Capture the cell that displays the provided text and extract its [X, Y] central coordinate. 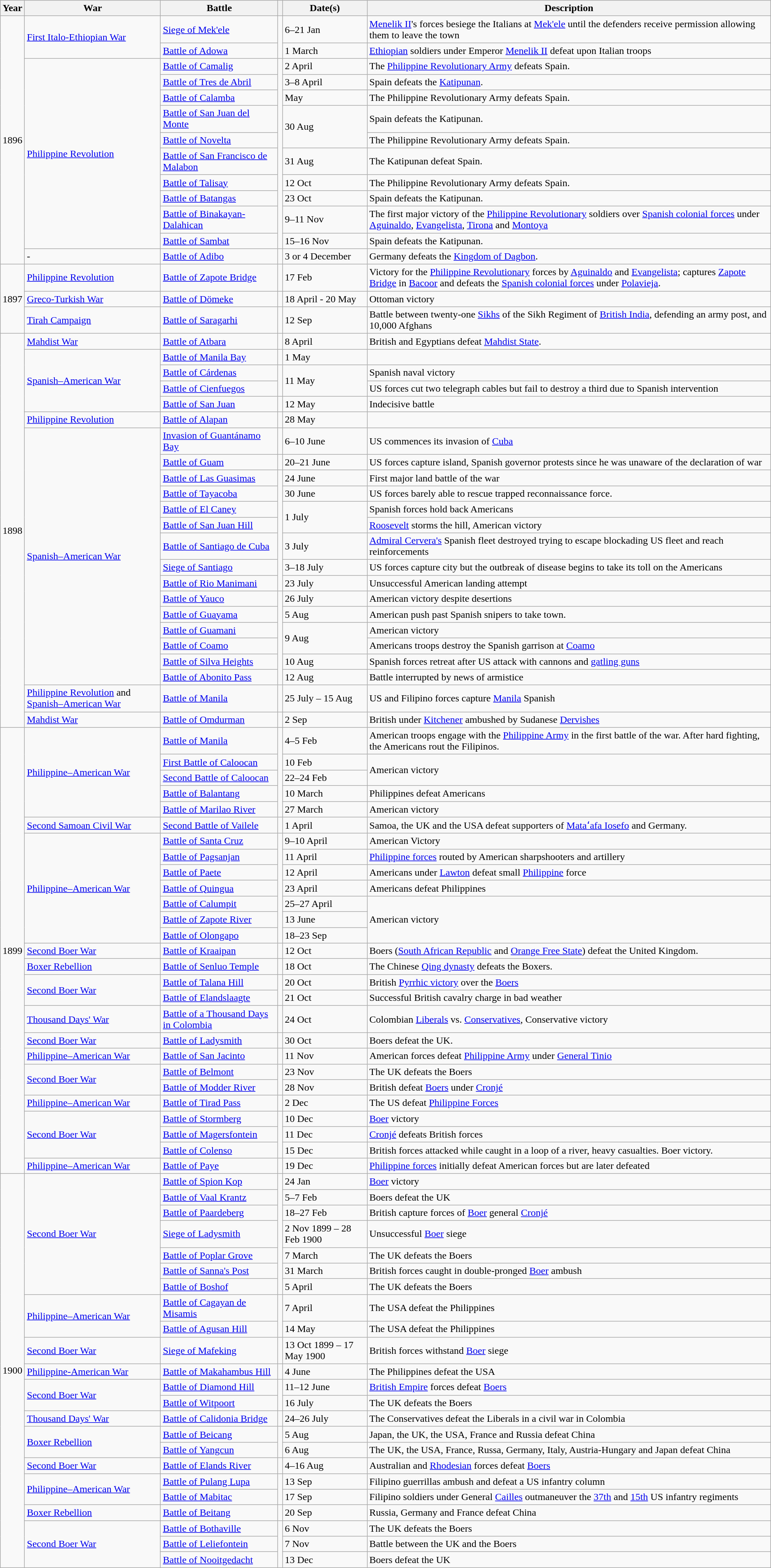
Indecisive battle [569, 404]
Battle of Colenso [219, 1150]
12 Aug [325, 677]
Battle of Cienfuegos [219, 388]
27 March [325, 809]
11 May [325, 381]
Spanish naval victory [569, 373]
1 July [325, 517]
Philippine-American War [93, 1372]
British capture forces of Boer general Cronjé [569, 1213]
Battle of Binakayan-Dalahican [219, 219]
18 Oct [325, 967]
Battle of Sambat [219, 241]
25 July – 15 Aug [325, 699]
16 July [325, 1403]
Battle of Ladysmith [219, 1040]
Battle of Tayacoba [219, 493]
The Katipunan defeat Spain. [569, 161]
Battle of Santa Cruz [219, 841]
Spanish forces hold back Americans [569, 509]
Battle of Camalig [219, 66]
21 Oct [325, 998]
Boers (South African Republic and Orange Free State) defeat the United Kingdom. [569, 951]
4–16 Aug [325, 1465]
10 Dec [325, 1119]
Battle of Beitang [219, 1513]
22–24 Feb [325, 778]
15–16 Nov [325, 241]
Roosevelt storms the hill, American victory [569, 525]
Battle of Marilao River [219, 809]
9 Aug [325, 638]
US forces capture city but the outbreak of disease begins to take its toll on the Americans [569, 568]
10 Aug [325, 661]
Battle of Omdurman [219, 720]
11 April [325, 857]
13 Dec [325, 1560]
6–10 June [325, 441]
8 April [325, 341]
Battle of Tres de Abril [219, 82]
7 Nov [325, 1544]
24–26 July [325, 1418]
Battle of Diamond Hill [219, 1387]
Philippine forces routed by American sharpshooters and artillery [569, 857]
5 April [325, 1287]
Battle of San Juan Hill [219, 525]
Colombian Liberals vs. Conservatives, Conservative victory [569, 1019]
Boers defeat the UK. [569, 1040]
23 April [325, 888]
Admiral Cervera's Spanish fleet destroyed trying to escape blockading US fleet and reach reinforcements [569, 546]
Battle of Makahambus Hill [219, 1372]
Menelik II's forces besiege the Italians at Mek'ele until the defenders receive permission allowing them to leave the town [569, 30]
1 April [325, 825]
19 Dec [325, 1166]
American push past Spanish snipers to take town. [569, 615]
Siege of Santiago [219, 568]
Battle of Beicang [219, 1434]
12 May [325, 404]
Australian and Rhodesian forces defeat Boers [569, 1465]
Americans defeat Philippines [569, 888]
Battle interrupted by news of armistice [569, 677]
13 Oct 1899 – 17 May 1900 [325, 1350]
The Conservatives defeat the Liberals in a civil war in Colombia [569, 1418]
The Chinese Qing dynasty defeats the Boxers. [569, 967]
Battle of Coamo [219, 646]
18 April - 20 May [325, 299]
2 Sep [325, 720]
Battle of San Juan del Monte [219, 119]
Battle between the UK and the Boers [569, 1544]
Samoa, the UK and the USA defeat supporters of Mataʻafa Iosefo and Germany. [569, 825]
30 Oct [325, 1040]
Battle of El Caney [219, 509]
3 or 4 December [325, 257]
Cronjé defeats British forces [569, 1134]
6 Aug [325, 1450]
US and Filipino forces capture Manila Spanish [569, 699]
Battle of Bothaville [219, 1528]
Battle of Guam [219, 462]
2 Nov 1899 – 28 Feb 1900 [325, 1234]
Battle of San Juan [219, 404]
24 June [325, 478]
7 March [325, 1255]
20 Sep [325, 1513]
The first major victory of the Philippine Revolutionary soldiers over Spanish colonial forces under Aguinaldo, Evangelista, Tirona and Montoya [569, 219]
20–21 June [325, 462]
Siege of Mafeking [219, 1350]
Battle of Zapote Bridge [219, 278]
15 Dec [325, 1150]
Battle of Silva Heights [219, 661]
Battle of Witpoort [219, 1403]
13 June [325, 919]
Ottoman victory [569, 299]
Battle of Saragarhi [219, 320]
Battle of Atbara [219, 341]
US forces cut two telegraph cables but fail to destroy a third due to Spanish intervention [569, 388]
Philippine Revolution and Spanish–American War [93, 699]
Battle of Stormberg [219, 1119]
British under Kitchener ambushed by Sudanese Dervishes [569, 720]
Battle of Talisay [219, 182]
Battle of Spion Kop [219, 1181]
Battle between twenty-one Sikhs of the Sikh Regiment of British India, defending an army post, and 10,000 Afghans [569, 320]
Battle of Adibo [219, 257]
26 July [325, 599]
Battle of Belmont [219, 1072]
3 July [325, 546]
1900 [12, 1370]
American troops engage with the Philippine Army in the first battle of the war. After hard fighting, the Americans rout the Filipinos. [569, 741]
First Battle of Caloocan [219, 762]
6 Nov [325, 1528]
13 Sep [325, 1482]
11–12 June [325, 1387]
British forces withstand Boer siege [569, 1350]
British forces attacked while caught in a loop of a river, heavy casualties. Boer victory. [569, 1150]
Battle of Calamba [219, 98]
Tirah Campaign [93, 320]
28 May [325, 420]
British Empire forces defeat Boers [569, 1387]
Battle of Poplar Grove [219, 1255]
US commences its invasion of Cuba [569, 441]
Battle of Novelta [219, 140]
American forces defeat Philippine Army under General Tinio [569, 1056]
Battle [219, 8]
3–8 April [325, 82]
25–27 April [325, 904]
11 Nov [325, 1056]
17 Sep [325, 1497]
Battle of Talana Hill [219, 982]
Battle of Leliefontein [219, 1544]
Battle of Las Guasimas [219, 478]
18–27 Feb [325, 1213]
1897 [12, 299]
4 June [325, 1372]
First major land battle of the war [569, 478]
Battle of Alapan [219, 420]
Battle of Zapote River [219, 919]
Battle of Nooitgedacht [219, 1560]
Successful British cavalry charge in bad weather [569, 998]
Siege of Mek'ele [219, 30]
American victory despite desertions [569, 599]
Battle of a Thousand Days in Colombia [219, 1019]
9–10 April [325, 841]
American Victory [569, 841]
Battle of Cagayan de Misamis [219, 1308]
Second Battle of Caloocan [219, 778]
Battle of Abonito Pass [219, 677]
5–7 Feb [325, 1197]
1 March [325, 51]
23 July [325, 583]
Battle of Dömeke [219, 299]
Battle of Calidonia Bridge [219, 1418]
First Italo-Ethiopian War [93, 37]
British forces caught in double-pronged Boer ambush [569, 1271]
Unsuccessful Boer siege [569, 1234]
Battle of Agusan Hill [219, 1329]
Battle of Manila Bay [219, 357]
Battle of Santiago de Cuba [219, 546]
Battle of Elandslaagte [219, 998]
Battle of San Jacinto [219, 1056]
17 Feb [325, 278]
Unsuccessful American landing attempt [569, 583]
The US defeat Philippine Forces [569, 1103]
Greco-Turkish War [93, 299]
6–21 Jan [325, 30]
20 Oct [325, 982]
2 Dec [325, 1103]
24 Oct [325, 1019]
Philippine forces initially defeat American forces but are later defeated [569, 1166]
Battle of Yangcun [219, 1450]
Battle of Yauco [219, 599]
1898 [12, 530]
12 April [325, 872]
Battle of Adowa [219, 51]
- [93, 257]
Battle of Paardeberg [219, 1213]
Battle of Quingua [219, 888]
23 Nov [325, 1072]
The Philippines defeat the USA [569, 1372]
Year [12, 8]
2 April [325, 66]
Second Samoan Civil War [93, 825]
Battle of Guamani [219, 630]
Battle of Boshof [219, 1287]
Siege of Ladysmith [219, 1234]
Description [569, 8]
24 Jan [325, 1181]
10 March [325, 793]
23 Oct [325, 198]
Americans troops destroy the Spanish garrison at Coamo [569, 646]
May [325, 98]
The UK, the USA, France, Russa, Germany, Italy, Austria-Hungary and Japan defeat China [569, 1450]
Battle of Rio Manimani [219, 583]
Battle of Paete [219, 872]
9–11 Nov [325, 219]
War [93, 8]
Battle of San Francisco de Malabon [219, 161]
Battle of Senluo Temple [219, 967]
3–18 July [325, 568]
12 Sep [325, 320]
Battle of Mabitac [219, 1497]
30 June [325, 493]
US forces barely able to rescue trapped reconnaissance force. [569, 493]
Battle of Tirad Pass [219, 1103]
British defeat Boers under Cronjé [569, 1087]
1896 [12, 140]
14 May [325, 1329]
Ethiopian soldiers under Emperor Menelik II defeat upon Italian troops [569, 51]
Filipino guerrillas ambush and defeat a US infantry column [569, 1482]
Invasion of Guantánamo Bay [219, 441]
Germany defeats the Kingdom of Dagbon. [569, 257]
Philippines defeat Americans [569, 793]
Battle of Pagsanjan [219, 857]
British and Egyptians defeat Mahdist State. [569, 341]
7 April [325, 1308]
30 Aug [325, 127]
Battle of Vaal Krantz [219, 1197]
Spanish forces retreat after US attack with cannons and gatling guns [569, 661]
Battle of Paye [219, 1166]
Battle of Modder River [219, 1087]
Battle of Cárdenas [219, 373]
Battle of Elands River [219, 1465]
Filipino soldiers under General Cailles outmaneuver the 37th and 15th US infantry regiments [569, 1497]
Russia, Germany and France defeat China [569, 1513]
4–5 Feb [325, 741]
Battle of Calumpit [219, 904]
Battle of Batangas [219, 198]
Americans under Lawton defeat small Philippine force [569, 872]
Battle of Balantang [219, 793]
28 Nov [325, 1087]
31 March [325, 1271]
10 Feb [325, 762]
Second Battle of Vailele [219, 825]
Battle of Magersfontein [219, 1134]
Battle of Kraaipan [219, 951]
1 May [325, 357]
Battle of Guayama [219, 615]
Battle of Olongapo [219, 935]
1899 [12, 951]
Battle of Sanna's Post [219, 1271]
US forces capture island, Spanish governor protests since he was unaware of the declaration of war [569, 462]
Japan, the UK, the USA, France and Russia defeat China [569, 1434]
18–23 Sep [325, 935]
31 Aug [325, 161]
British Pyrrhic victory over the Boers [569, 982]
Date(s) [325, 8]
11 Dec [325, 1134]
Battle of Pulang Lupa [219, 1482]
